Pinpoint the cell where the given text exists, returning its (x, y) midpoint coordinate. 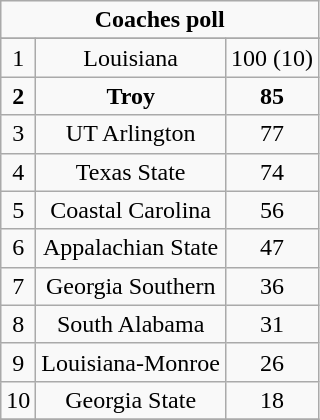
6 (18, 248)
8 (18, 324)
85 (272, 96)
26 (272, 362)
South Alabama (131, 324)
Coastal Carolina (131, 210)
56 (272, 210)
Georgia State (131, 400)
74 (272, 172)
77 (272, 134)
3 (18, 134)
31 (272, 324)
9 (18, 362)
Appalachian State (131, 248)
Louisiana (131, 58)
7 (18, 286)
36 (272, 286)
5 (18, 210)
2 (18, 96)
18 (272, 400)
Texas State (131, 172)
10 (18, 400)
UT Arlington (131, 134)
100 (10) (272, 58)
4 (18, 172)
47 (272, 248)
Troy (131, 96)
Georgia Southern (131, 286)
1 (18, 58)
Coaches poll (160, 20)
Louisiana-Monroe (131, 362)
